Identify which cell holds the provided text, then report its [X, Y] central coordinate. 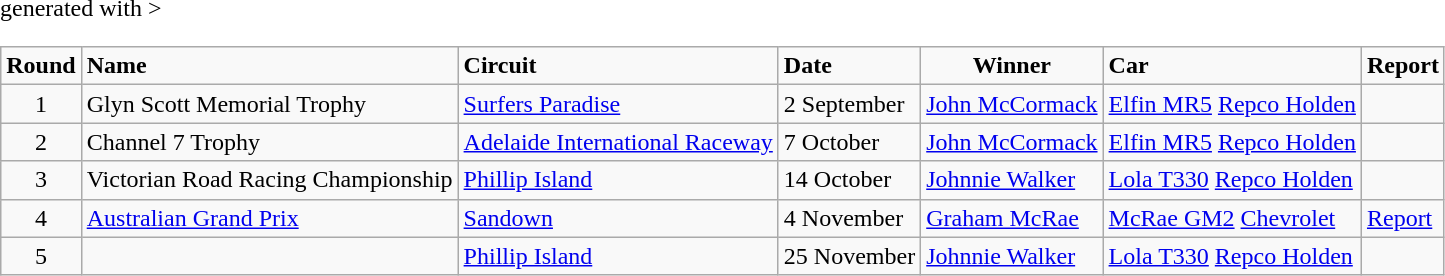
Round [41, 66]
Circuit [618, 66]
25 November [849, 256]
2 [41, 142]
Winner [1012, 66]
Name [270, 66]
1 [41, 104]
Surfers Paradise [618, 104]
Graham McRae [1012, 218]
Glyn Scott Memorial Trophy [270, 104]
McRae GM2 Chevrolet [1232, 218]
3 [41, 180]
Victorian Road Racing Championship [270, 180]
Channel 7 Trophy [270, 142]
Car [1232, 66]
4 November [849, 218]
Sandown [618, 218]
Date [849, 66]
Adelaide International Raceway [618, 142]
7 October [849, 142]
14 October [849, 180]
4 [41, 218]
5 [41, 256]
Australian Grand Prix [270, 218]
2 September [849, 104]
